Provide the [X, Y] coordinate of the cell's center where the given text is located.  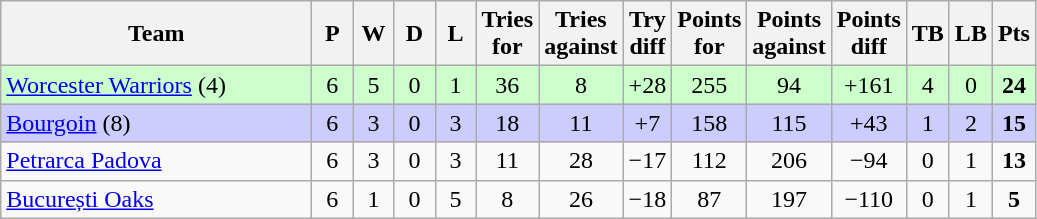
Points for [710, 34]
18 [508, 123]
+28 [648, 85]
94 [789, 85]
−110 [868, 199]
15 [1014, 123]
Pts [1014, 34]
București Oaks [156, 199]
24 [1014, 85]
87 [710, 199]
W [374, 34]
Points diff [868, 34]
Petrarca Padova [156, 161]
206 [789, 161]
Tries against [581, 34]
L [456, 34]
Try diff [648, 34]
P [332, 34]
158 [710, 123]
2 [970, 123]
Bourgoin (8) [156, 123]
115 [789, 123]
−17 [648, 161]
+43 [868, 123]
−18 [648, 199]
112 [710, 161]
28 [581, 161]
TB [928, 34]
255 [710, 85]
13 [1014, 161]
26 [581, 199]
−94 [868, 161]
197 [789, 199]
LB [970, 34]
Points against [789, 34]
36 [508, 85]
D [414, 34]
Worcester Warriors (4) [156, 85]
Tries for [508, 34]
+7 [648, 123]
4 [928, 85]
+161 [868, 85]
Team [156, 34]
